Determine the (x, y) coordinate at the center of the cell enclosing the given text.  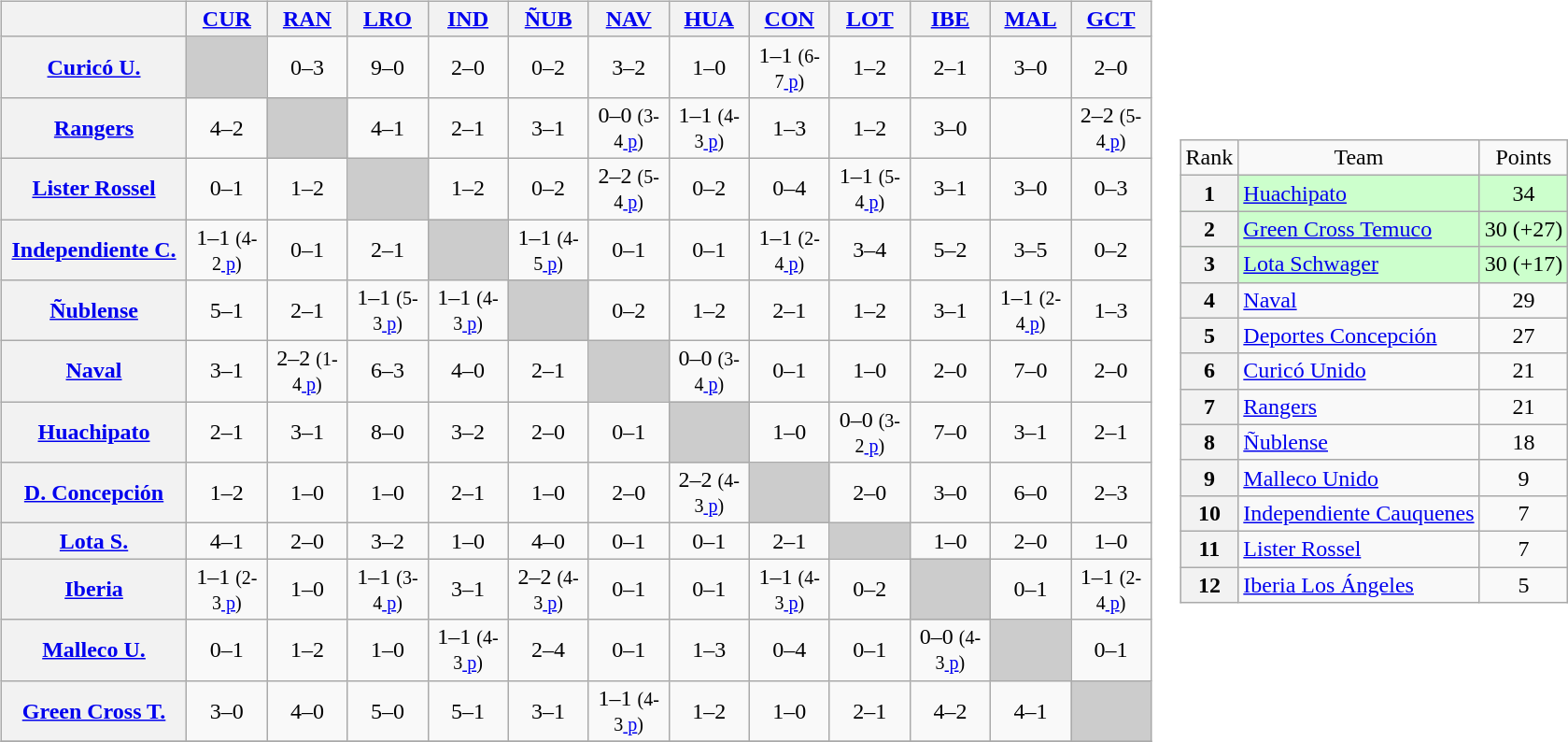
1–1 (5-4 p) (869, 189)
3 (1209, 264)
IBE (950, 19)
6–3 (388, 372)
Iberia (93, 589)
Independiente C. (93, 249)
2–2 (1-4 p) (307, 372)
NAV (629, 19)
LOT (869, 19)
Curicó U. (93, 67)
Rank (1209, 158)
8 (1209, 442)
6 (1209, 371)
1–1 (2-3 p) (227, 589)
12 (1209, 584)
5–2 (950, 249)
9–0 (388, 67)
10 (1209, 513)
Lota Schwager (1359, 264)
CON (789, 19)
1 (1209, 193)
Green Cross T. (93, 710)
MAL (1030, 19)
Independiente Cauquenes (1359, 513)
Iberia Los Ángeles (1359, 584)
11 (1209, 549)
34 (1524, 193)
3–4 (869, 249)
Curicó Unido (1359, 371)
3–5 (1030, 249)
5–0 (388, 710)
1–1 (4-2 p) (227, 249)
6–0 (1030, 493)
Malleco U. (93, 650)
ÑUB (548, 19)
GCT (1110, 19)
1–1 (5-3 p) (388, 310)
18 (1524, 442)
Deportes Concepción (1359, 335)
0–0 (3-2 p) (869, 432)
8–0 (388, 432)
Malleco Unido (1359, 478)
30 (+17) (1524, 264)
Team (1359, 158)
4 (1209, 300)
Points (1524, 158)
2–4 (548, 650)
D. Concepción (93, 493)
HUA (709, 19)
IND (468, 19)
Lota S. (93, 541)
2 (1209, 229)
CUR (227, 19)
30 (+27) (1524, 229)
0–0 (4-3 p) (950, 650)
1–1 (6-7 p) (789, 67)
RAN (307, 19)
27 (1524, 335)
1–1 (3-4 p) (388, 589)
1–1 (4-5 p) (548, 249)
29 (1524, 300)
Green Cross Temuco (1359, 229)
2–3 (1110, 493)
LRO (388, 19)
